Detect which cell encompasses the target text, then output its [X, Y] center coordinate. 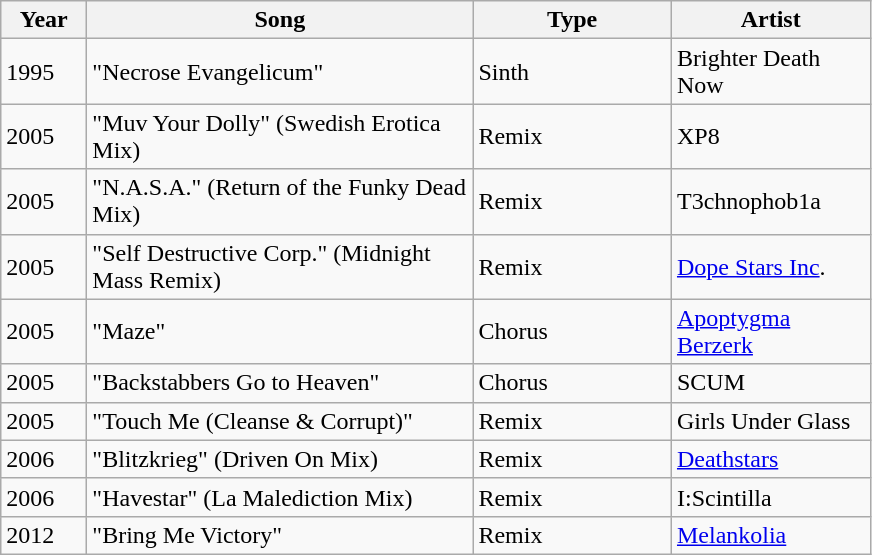
"N.A.S.A." (Return of the Funky Dead Mix) [280, 202]
I:Scintilla [770, 497]
"Maze" [280, 332]
1995 [44, 72]
Artist [770, 20]
XP8 [770, 136]
Sinth [572, 72]
SCUM [770, 383]
Year [44, 20]
"Bring Me Victory" [280, 535]
Type [572, 20]
Girls Under Glass [770, 421]
"Self Destructive Corp." (Midnight Mass Remix) [280, 266]
"Muv Your Dolly" (Swedish Erotica Mix) [280, 136]
Apoptygma Berzerk [770, 332]
T3chnophob1a [770, 202]
"Havestar" (La Malediction Mix) [280, 497]
Dope Stars Inc. [770, 266]
Brighter Death Now [770, 72]
Song [280, 20]
"Blitzkrieg" (Driven On Mix) [280, 459]
"Touch Me (Cleanse & Corrupt)" [280, 421]
"Backstabbers Go to Heaven" [280, 383]
Melankolia [770, 535]
Deathstars [770, 459]
"Necrose Evangelicum" [280, 72]
2012 [44, 535]
